Output the (X, Y) coordinate of the center of the cell containing the given text.  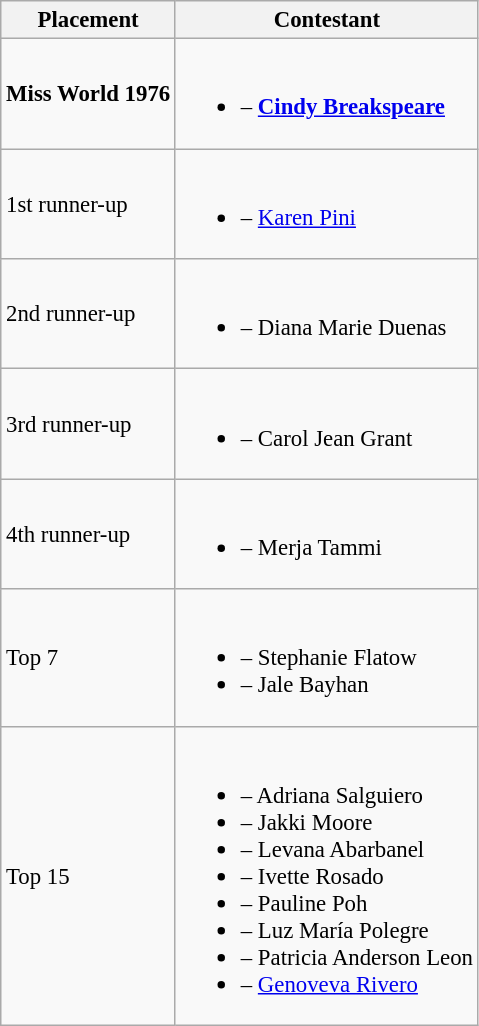
1st runner-up (88, 204)
– Karen Pini (326, 204)
Miss World 1976 (88, 94)
– Adriana Salguiero – Jakki Moore – Levana Abarbanel – Ivette Rosado – Pauline Poh – Luz María Polegre – Patricia Anderson Leon – Genoveva Rivero (326, 876)
– Carol Jean Grant (326, 424)
– Merja Tammi (326, 534)
Top 15 (88, 876)
4th runner-up (88, 534)
3rd runner-up (88, 424)
– Diana Marie Duenas (326, 314)
2nd runner-up (88, 314)
Placement (88, 20)
Top 7 (88, 658)
– Stephanie Flatow – Jale Bayhan (326, 658)
– Cindy Breakspeare (326, 94)
Contestant (326, 20)
